Search for the cell housing the specified text and yield its (X, Y) center coordinate. 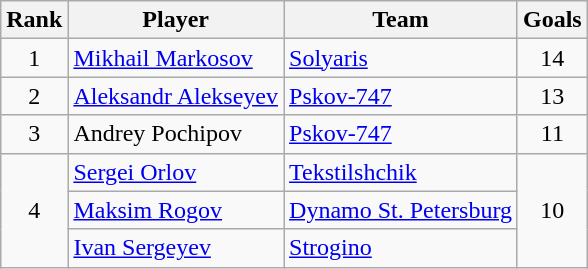
13 (552, 96)
2 (34, 96)
Sergei Orlov (176, 172)
11 (552, 134)
4 (34, 210)
Rank (34, 20)
Aleksandr Alekseyev (176, 96)
Mikhail Markosov (176, 58)
Solyaris (401, 58)
Player (176, 20)
3 (34, 134)
Tekstilshchik (401, 172)
1 (34, 58)
14 (552, 58)
Goals (552, 20)
Maksim Rogov (176, 210)
Andrey Pochipov (176, 134)
10 (552, 210)
Ivan Sergeyev (176, 248)
Dynamo St. Petersburg (401, 210)
Strogino (401, 248)
Team (401, 20)
